Scan for the cell matching the given text and deliver its (x, y) coordinate at center. 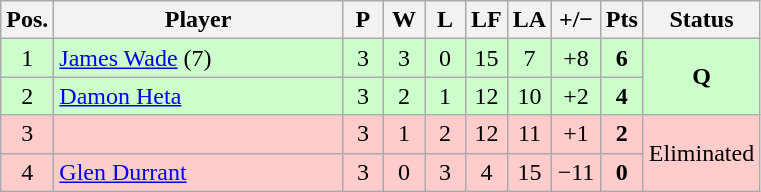
Eliminated (701, 153)
+8 (576, 58)
James Wade (7) (198, 58)
W (404, 20)
−11 (576, 172)
11 (529, 134)
LF (487, 20)
LA (529, 20)
Status (701, 20)
L (444, 20)
+1 (576, 134)
+2 (576, 96)
+/− (576, 20)
Q (701, 77)
Pos. (28, 20)
Player (198, 20)
7 (529, 58)
Pts (622, 20)
Glen Durrant (198, 172)
6 (622, 58)
P (362, 20)
10 (529, 96)
Damon Heta (198, 96)
